Locate the cell with the specified text and output its [x, y] center coordinate. 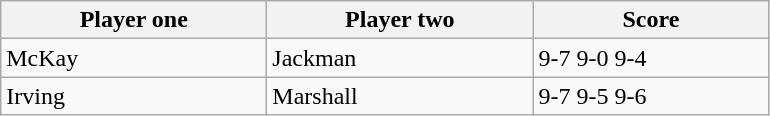
Jackman [400, 58]
Irving [134, 96]
9-7 9-0 9-4 [651, 58]
9-7 9-5 9-6 [651, 96]
McKay [134, 58]
Marshall [400, 96]
Score [651, 20]
Player one [134, 20]
Player two [400, 20]
